For the text-containing cell, return its midpoint in [x, y] coordinate format. 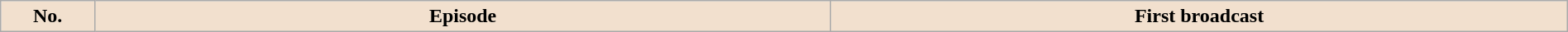
No. [48, 16]
Episode [462, 16]
First broadcast [1199, 16]
